Extract the (x, y) coordinate from the center of the cell holding the provided text.  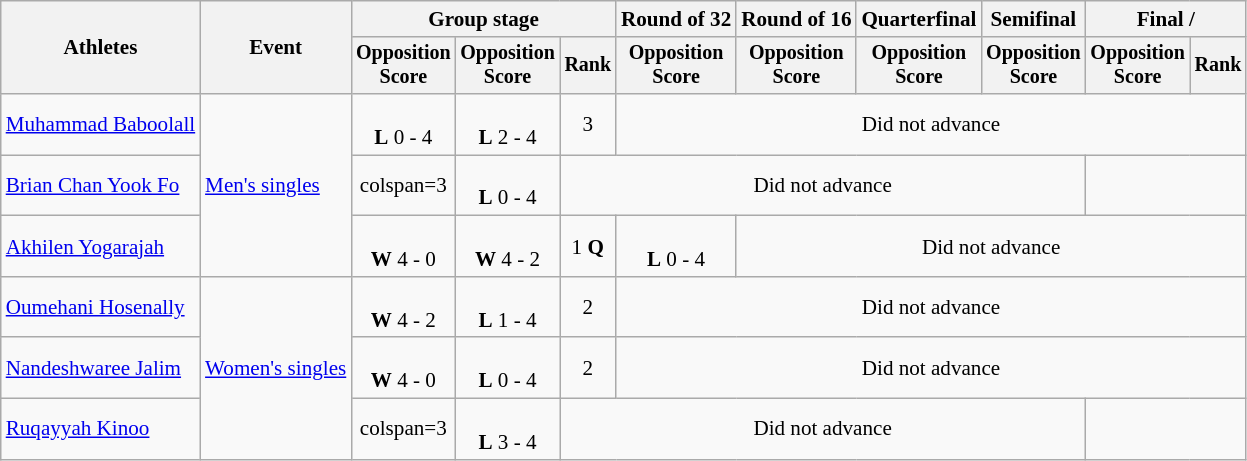
Men's singles (276, 186)
Group stage (484, 18)
Women's singles (276, 368)
Nandeshwaree Jalim (100, 368)
Athletes (100, 48)
L 1 - 4 (507, 308)
Round of 32 (676, 18)
Round of 16 (796, 18)
Muhammad Baboolall (100, 124)
Brian Chan Yook Fo (100, 186)
1 Q (588, 246)
Semifinal (1033, 18)
Oumehani Hosenally (100, 308)
L 2 - 4 (507, 124)
Akhilen Yogarajah (100, 246)
Quarterfinal (918, 18)
Event (276, 48)
Ruqayyah Kinoo (100, 428)
3 (588, 124)
Final / (1166, 18)
L 3 - 4 (507, 428)
